Find where the given text appears and provide that cell's center as (x, y) coordinate. 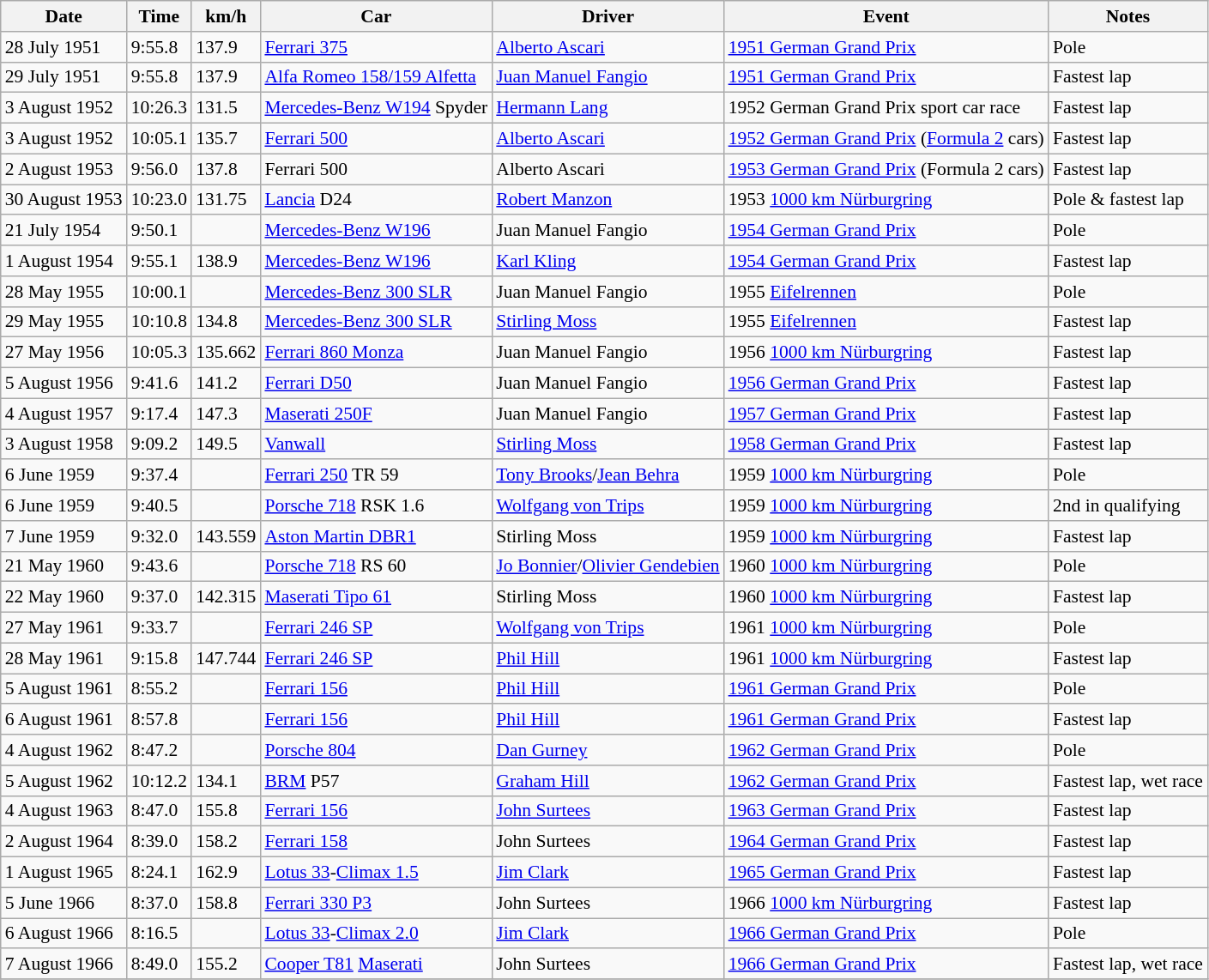
6 August 1961 (63, 720)
1965 German Grand Prix (886, 873)
Karl Kling (608, 261)
10:05.3 (160, 353)
10:26.3 (160, 108)
km/h (226, 16)
8:37.0 (160, 903)
30 August 1953 (63, 200)
135.662 (226, 353)
Lotus 33-Climax 1.5 (376, 873)
BRM P57 (376, 781)
Alfa Romeo 158/159 Alfetta (376, 77)
158.2 (226, 842)
21 July 1954 (63, 231)
2nd in qualifying (1127, 505)
1963 German Grand Prix (886, 811)
27 May 1956 (63, 353)
9:17.4 (160, 414)
Maserati Tipo 61 (376, 597)
Robert Manzon (608, 200)
Ferrari D50 (376, 384)
2 August 1964 (63, 842)
155.2 (226, 965)
10:10.8 (160, 322)
Maserati 250F (376, 414)
Lotus 33-Climax 2.0 (376, 934)
141.2 (226, 384)
Cooper T81 Maserati (376, 965)
Ferrari 375 (376, 47)
22 May 1960 (63, 597)
9:15.8 (160, 658)
1964 German Grand Prix (886, 842)
Ferrari 250 TR 59 (376, 475)
Porsche 804 (376, 750)
9:55.1 (160, 261)
1958 German Grand Prix (886, 445)
Porsche 718 RSK 1.6 (376, 505)
28 July 1951 (63, 47)
Ferrari 330 P3 (376, 903)
134.1 (226, 781)
Hermann Lang (608, 108)
5 August 1956 (63, 384)
Dan Gurney (608, 750)
9:37.0 (160, 597)
Tony Brooks/Jean Behra (608, 475)
Driver (608, 16)
1 August 1954 (63, 261)
137.8 (226, 169)
8:39.0 (160, 842)
10:12.2 (160, 781)
1957 German Grand Prix (886, 414)
1956 1000 km Nürburgring (886, 353)
Graham Hill (608, 781)
1953 German Grand Prix (Formula 2 cars) (886, 169)
4 August 1963 (63, 811)
9:40.5 (160, 505)
9:43.6 (160, 566)
134.8 (226, 322)
1956 German Grand Prix (886, 384)
155.8 (226, 811)
5 June 1966 (63, 903)
1966 1000 km Nürburgring (886, 903)
10:23.0 (160, 200)
5 August 1961 (63, 689)
8:47.2 (160, 750)
1952 German Grand Prix sport car race (886, 108)
7 June 1959 (63, 536)
147.744 (226, 658)
131.75 (226, 200)
5 August 1962 (63, 781)
147.3 (226, 414)
149.5 (226, 445)
27 May 1961 (63, 628)
Aston Martin DBR1 (376, 536)
1952 German Grand Prix (Formula 2 cars) (886, 139)
8:24.1 (160, 873)
Lancia D24 (376, 200)
9:56.0 (160, 169)
21 May 1960 (63, 566)
8:55.2 (160, 689)
1 August 1965 (63, 873)
Notes (1127, 16)
135.7 (226, 139)
8:47.0 (160, 811)
8:49.0 (160, 965)
4 August 1957 (63, 414)
9:37.4 (160, 475)
9:09.2 (160, 445)
142.315 (226, 597)
10:00.1 (160, 292)
143.559 (226, 536)
28 May 1955 (63, 292)
Date (63, 16)
131.5 (226, 108)
Jo Bonnier/Olivier Gendebien (608, 566)
Pole & fastest lap (1127, 200)
9:41.6 (160, 384)
6 August 1966 (63, 934)
8:16.5 (160, 934)
29 July 1951 (63, 77)
8:57.8 (160, 720)
9:50.1 (160, 231)
Porsche 718 RS 60 (376, 566)
10:05.1 (160, 139)
Vanwall (376, 445)
138.9 (226, 261)
28 May 1961 (63, 658)
Ferrari 158 (376, 842)
9:33.7 (160, 628)
Mercedes-Benz W194 Spyder (376, 108)
3 August 1958 (63, 445)
Event (886, 16)
29 May 1955 (63, 322)
Car (376, 16)
Time (160, 16)
7 August 1966 (63, 965)
4 August 1962 (63, 750)
162.9 (226, 873)
9:32.0 (160, 536)
158.8 (226, 903)
1953 1000 km Nürburgring (886, 200)
2 August 1953 (63, 169)
Ferrari 860 Monza (376, 353)
